Search for the cell housing the specified text and yield its [X, Y] center coordinate. 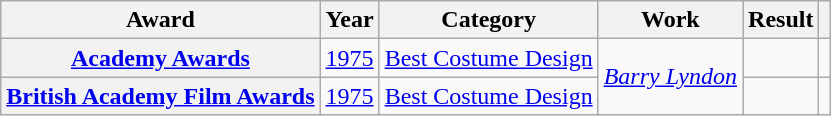
Year [350, 20]
Work [670, 20]
Category [488, 20]
British Academy Film Awards [160, 96]
Award [160, 20]
Academy Awards [160, 58]
Barry Lyndon [670, 77]
Result [781, 20]
